Scan for the cell matching the given text and deliver its [x, y] coordinate at center. 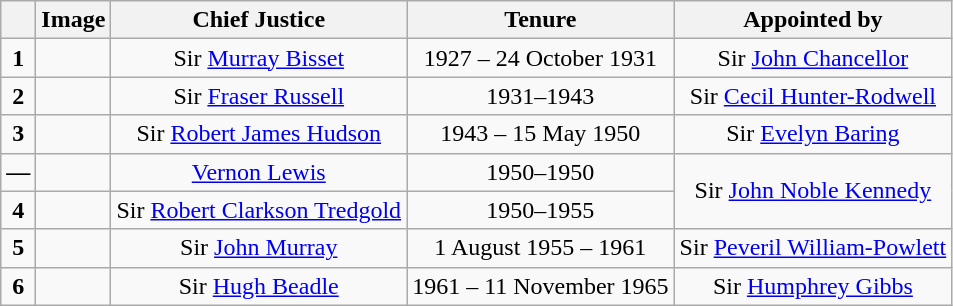
Sir Robert Clarkson Tredgold [259, 210]
4 [18, 210]
5 [18, 248]
1943 – 15 May 1950 [540, 134]
Sir Peveril William-Powlett [813, 248]
Sir Humphrey Gibbs [813, 286]
Sir John Murray [259, 248]
Sir Fraser Russell [259, 96]
3 [18, 134]
Tenure [540, 20]
Image [74, 20]
Sir Hugh Beadle [259, 286]
1950–1950 [540, 172]
1 [18, 58]
1927 – 24 October 1931 [540, 58]
Sir John Noble Kennedy [813, 191]
Sir John Chancellor [813, 58]
1931–1943 [540, 96]
1961 – 11 November 1965 [540, 286]
1 August 1955 – 1961 [540, 248]
Sir Robert James Hudson [259, 134]
Vernon Lewis [259, 172]
Sir Cecil Hunter-Rodwell [813, 96]
Appointed by [813, 20]
— [18, 172]
Sir Murray Bisset [259, 58]
Sir Evelyn Baring [813, 134]
1950–1955 [540, 210]
6 [18, 286]
2 [18, 96]
Chief Justice [259, 20]
